Locate the cell with the specified text and output its (X, Y) center coordinate. 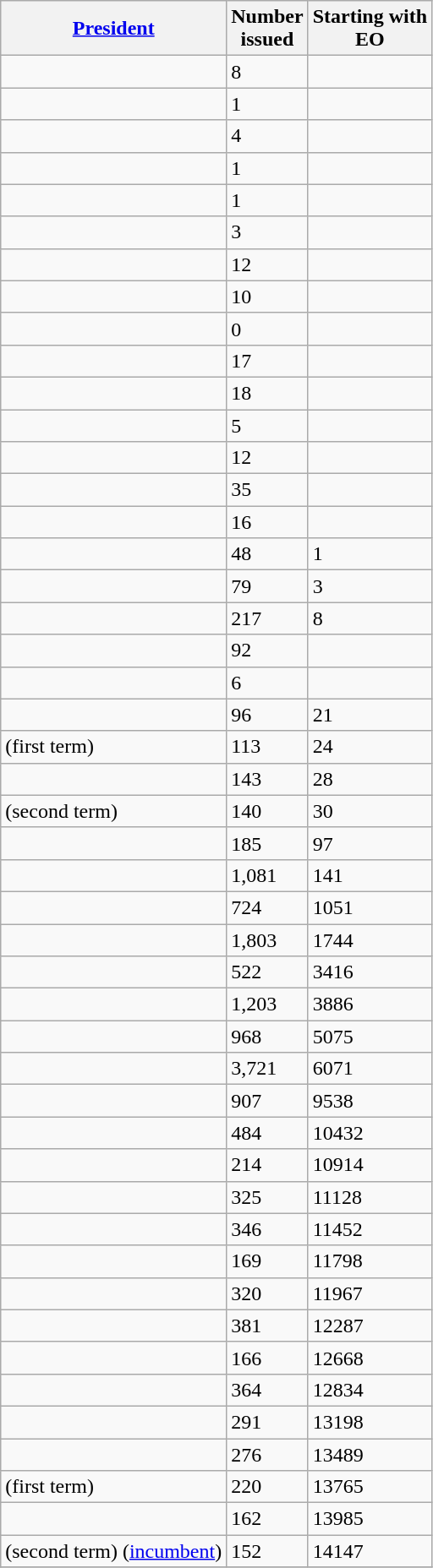
143 (267, 779)
13765 (370, 1487)
92 (267, 651)
3886 (370, 1004)
28 (370, 779)
11452 (370, 1229)
6 (267, 683)
1744 (370, 940)
1051 (370, 907)
162 (267, 1519)
3,721 (267, 1069)
13489 (370, 1454)
381 (267, 1326)
152 (267, 1551)
10 (267, 297)
16 (267, 522)
97 (370, 843)
185 (267, 843)
217 (267, 618)
5 (267, 425)
320 (267, 1293)
113 (267, 747)
11798 (370, 1261)
14147 (370, 1551)
1,081 (267, 875)
166 (267, 1358)
9538 (370, 1101)
1,203 (267, 1004)
968 (267, 1037)
6071 (370, 1069)
276 (267, 1454)
48 (267, 554)
13985 (370, 1519)
10914 (370, 1165)
10432 (370, 1133)
79 (267, 586)
214 (267, 1165)
140 (267, 811)
11967 (370, 1293)
18 (267, 393)
13198 (370, 1422)
0 (267, 329)
522 (267, 972)
21 (370, 715)
1,803 (267, 940)
96 (267, 715)
220 (267, 1487)
346 (267, 1229)
35 (267, 490)
24 (370, 747)
(second term) (113, 811)
291 (267, 1422)
484 (267, 1133)
325 (267, 1197)
(second term) (incumbent) (113, 1551)
30 (370, 811)
907 (267, 1101)
President (113, 29)
724 (267, 907)
12668 (370, 1358)
17 (267, 361)
364 (267, 1390)
Starting withEO (370, 29)
169 (267, 1261)
3416 (370, 972)
12834 (370, 1390)
11128 (370, 1197)
Numberissued (267, 29)
5075 (370, 1037)
4 (267, 136)
12287 (370, 1326)
141 (370, 875)
